Pinpoint the cell where the given text exists, returning its [X, Y] midpoint coordinate. 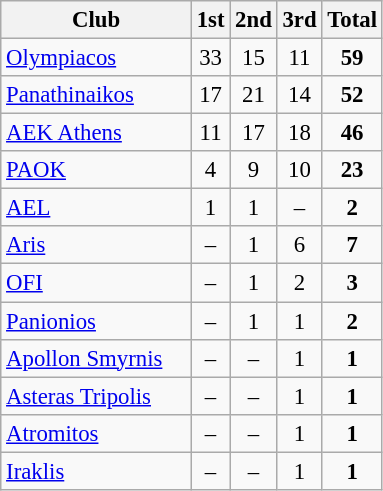
3 [352, 283]
Panathinaikos [96, 95]
PAOK [96, 170]
52 [352, 95]
Total [352, 20]
Panionios [96, 321]
21 [254, 95]
4 [210, 170]
18 [300, 133]
Atromitos [96, 433]
59 [352, 58]
14 [300, 95]
9 [254, 170]
1st [210, 20]
Iraklis [96, 471]
Olympiacos [96, 58]
2nd [254, 20]
Apollon Smyrnis [96, 358]
3rd [300, 20]
AEL [96, 208]
Asteras Tripolis [96, 396]
6 [300, 245]
15 [254, 58]
23 [352, 170]
33 [210, 58]
10 [300, 170]
46 [352, 133]
OFI [96, 283]
7 [352, 245]
AEK Athens [96, 133]
Club [96, 20]
Aris [96, 245]
